Pinpoint the cell where the given text exists, returning its (X, Y) midpoint coordinate. 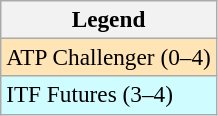
Legend (108, 19)
ATP Challenger (0–4) (108, 57)
ITF Futures (3–4) (108, 95)
